Return the [x, y] coordinate for the center point of the cell that contains the specified text.  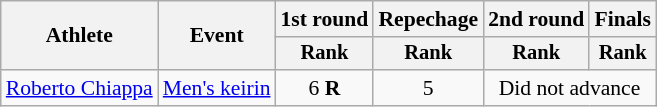
Event [217, 36]
6 R [325, 88]
Repechage [428, 19]
Did not advance [570, 88]
5 [428, 88]
Roberto Chiappa [80, 88]
Men's keirin [217, 88]
2nd round [536, 19]
Athlete [80, 36]
1st round [325, 19]
Finals [622, 19]
